Extract the [X, Y] coordinate from the center of the cell holding the provided text.  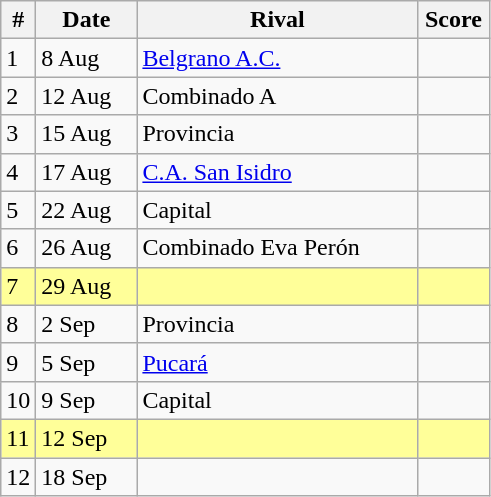
# [18, 20]
17 Aug [86, 172]
11 [18, 438]
12 Sep [86, 438]
8 Aug [86, 58]
7 [18, 286]
C.A. San Isidro [278, 172]
Combinado Eva Perón [278, 248]
8 [18, 324]
Rival [278, 20]
12 [18, 477]
Date [86, 20]
9 Sep [86, 400]
5 [18, 210]
3 [18, 134]
4 [18, 172]
1 [18, 58]
Belgrano A.C. [278, 58]
26 Aug [86, 248]
Pucará [278, 362]
12 Aug [86, 96]
29 Aug [86, 286]
10 [18, 400]
9 [18, 362]
Score [454, 20]
Combinado A [278, 96]
5 Sep [86, 362]
6 [18, 248]
18 Sep [86, 477]
2 Sep [86, 324]
15 Aug [86, 134]
2 [18, 96]
22 Aug [86, 210]
